Scan for the cell matching the given text and deliver its (X, Y) coordinate at center. 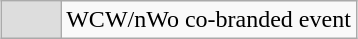
WCW/nWo co-branded event (209, 20)
